Detect which cell encompasses the target text, then output its (x, y) center coordinate. 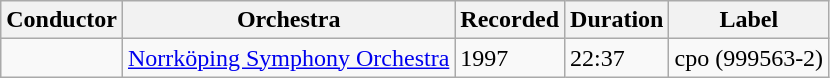
Label (749, 20)
1997 (510, 58)
Conductor (62, 20)
Recorded (510, 20)
22:37 (617, 58)
Orchestra (288, 20)
Duration (617, 20)
cpo (999563-2) (749, 58)
Norrköping Symphony Orchestra (288, 58)
